For the text-containing cell, return its midpoint in (x, y) coordinate format. 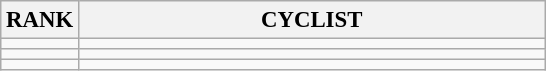
CYCLIST (312, 20)
RANK (40, 20)
